Provide the [x, y] coordinate of the cell's center where the given text is located.  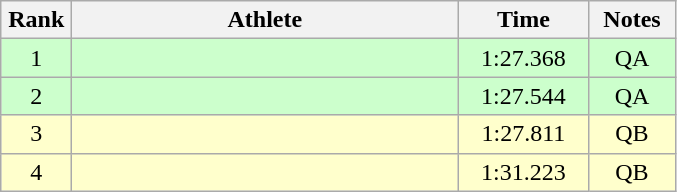
Notes [632, 20]
1:31.223 [524, 172]
Athlete [265, 20]
1 [36, 58]
Time [524, 20]
4 [36, 172]
1:27.368 [524, 58]
Rank [36, 20]
1:27.544 [524, 96]
3 [36, 134]
2 [36, 96]
1:27.811 [524, 134]
